Scan for the cell matching the given text and deliver its (X, Y) coordinate at center. 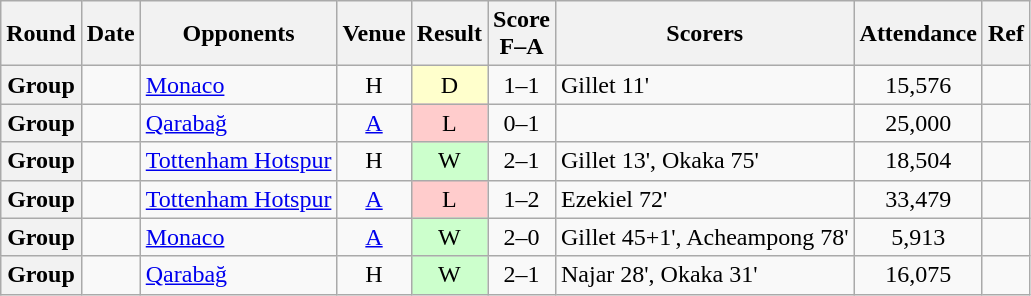
D (449, 85)
Scorers (704, 34)
15,576 (918, 85)
ScoreF–A (522, 34)
Result (449, 34)
Opponents (238, 34)
25,000 (918, 123)
33,479 (918, 199)
1–1 (522, 85)
Attendance (918, 34)
1–2 (522, 199)
Ezekiel 72' (704, 199)
Najar 28', Okaka 31' (704, 275)
18,504 (918, 161)
Gillet 11' (704, 85)
5,913 (918, 237)
2–0 (522, 237)
Round (41, 34)
Venue (374, 34)
Gillet 45+1', Acheampong 78' (704, 237)
16,075 (918, 275)
Ref (1006, 34)
Gillet 13', Okaka 75' (704, 161)
0–1 (522, 123)
Date (110, 34)
